Scan for the cell matching the given text and deliver its [X, Y] coordinate at center. 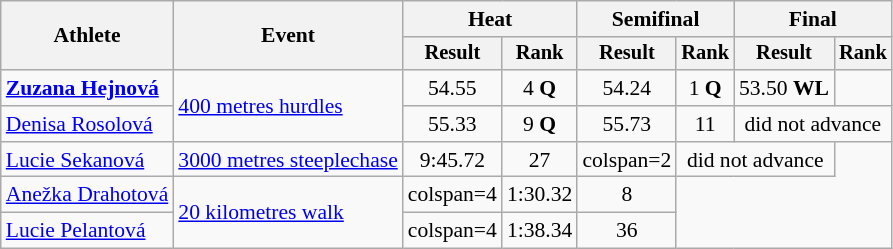
colspan=2 [626, 160]
Heat [490, 19]
27 [540, 160]
Event [288, 36]
Denisa Rosolová [88, 124]
Lucie Pelantová [88, 231]
54.24 [626, 88]
4 Q [540, 88]
1:30.32 [540, 195]
54.55 [452, 88]
1:38.34 [540, 231]
9:45.72 [452, 160]
1 Q [705, 88]
Anežka Drahotová [88, 195]
Semifinal [656, 19]
36 [626, 231]
53.50 WL [784, 88]
8 [626, 195]
55.33 [452, 124]
400 metres hurdles [288, 106]
9 Q [540, 124]
11 [705, 124]
Zuzana Hejnová [88, 88]
Athlete [88, 36]
3000 metres steeplechase [288, 160]
55.73 [626, 124]
20 kilometres walk [288, 212]
Final [813, 19]
Lucie Sekanová [88, 160]
